Locate the cell with the specified text and output its (x, y) center coordinate. 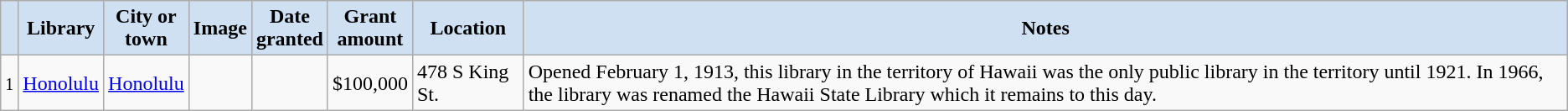
Image (219, 29)
Library (61, 29)
478 S King St. (467, 82)
Location (467, 29)
1 (10, 82)
$100,000 (370, 82)
Notes (1045, 29)
Dategranted (290, 29)
Grantamount (370, 29)
City ortown (147, 29)
